Pinpoint the cell where the given text exists, returning its (X, Y) midpoint coordinate. 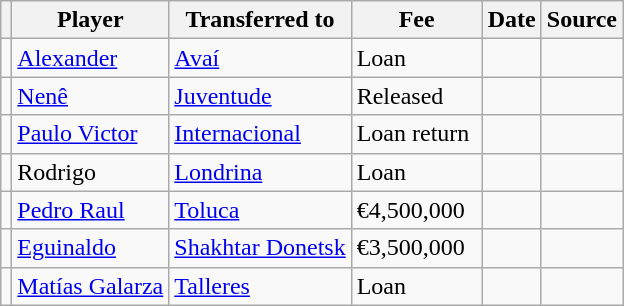
Toluca (260, 210)
Released (416, 96)
Internacional (260, 134)
Londrina (260, 172)
Nenê (90, 96)
€3,500,000 (416, 248)
Avaí (260, 58)
€4,500,000 (416, 210)
Eguinaldo (90, 248)
Fee (416, 20)
Juventude (260, 96)
Date (512, 20)
Player (90, 20)
Loan return (416, 134)
Rodrigo (90, 172)
Paulo Victor (90, 134)
Source (582, 20)
Shakhtar Donetsk (260, 248)
Alexander (90, 58)
Talleres (260, 286)
Pedro Raul (90, 210)
Transferred to (260, 20)
Matías Galarza (90, 286)
